Identify which cell holds the provided text, then report its (X, Y) central coordinate. 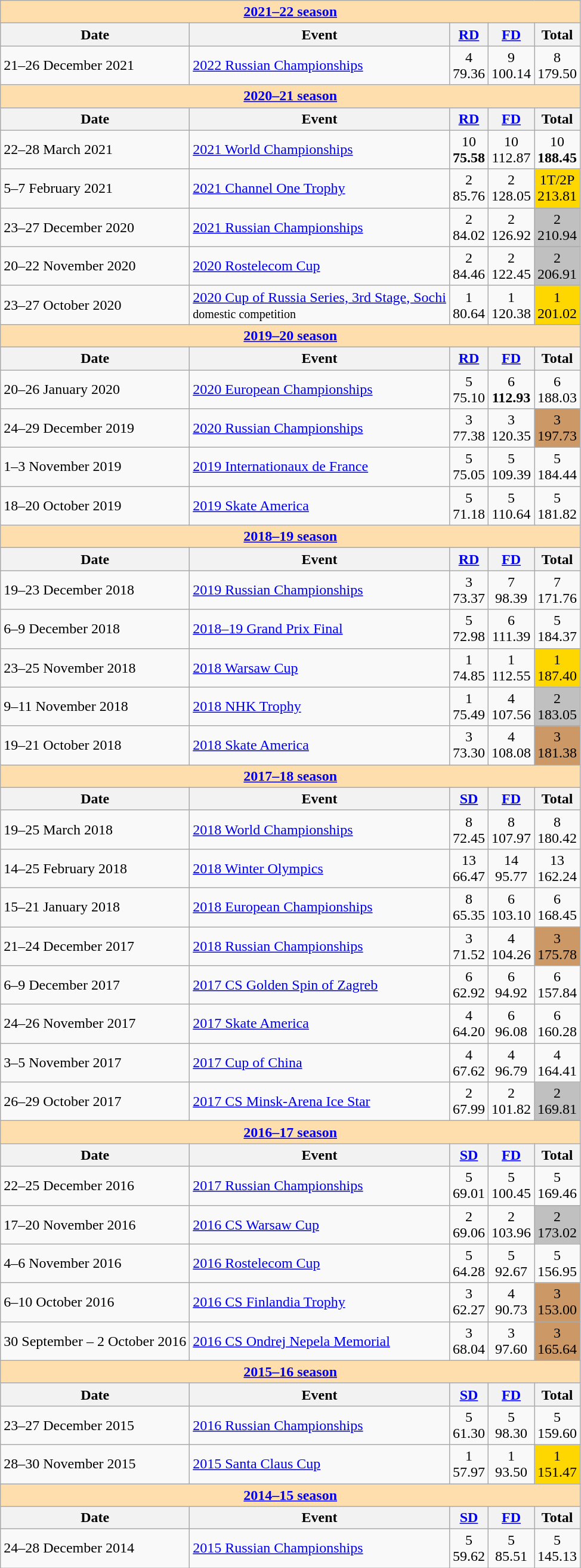
10 75.58 (469, 149)
2 173.02 (557, 1225)
5 145.13 (557, 1548)
4 67.62 (469, 1062)
2016–17 season (290, 1132)
2018 Winter Olympics (320, 868)
13 66.47 (469, 868)
6 112.93 (512, 389)
5 181.82 (557, 506)
2018 World Championships (320, 830)
2 169.81 (557, 1102)
19–21 October 2018 (95, 745)
21–26 December 2021 (95, 66)
2017 CS Golden Spin of Zagreb (320, 985)
2020 European Championships (320, 389)
2014–15 season (290, 1495)
7 98.39 (512, 590)
2 67.99 (469, 1102)
19–23 December 2018 (95, 590)
3 71.52 (469, 945)
3 97.60 (512, 1341)
20–26 January 2020 (95, 389)
2017 CS Minsk-Arena Ice Star (320, 1102)
2 85.76 (469, 189)
21–24 December 2017 (95, 945)
2018 European Championships (320, 907)
6 168.45 (557, 907)
2022 Russian Championships (320, 66)
4 104.26 (512, 945)
6 188.03 (557, 389)
26–29 October 2017 (95, 1102)
8 65.35 (469, 907)
2 69.06 (469, 1225)
18–20 October 2019 (95, 506)
8 72.45 (469, 830)
17–20 November 2016 (95, 1225)
2 84.02 (469, 227)
5 72.98 (469, 629)
6 62.92 (469, 985)
19–25 March 2018 (95, 830)
5 92.67 (512, 1263)
6–9 December 2017 (95, 985)
1 93.50 (512, 1464)
2018–19 Grand Prix Final (320, 629)
24–29 December 2019 (95, 429)
2021 Channel One Trophy (320, 189)
4 107.56 (512, 707)
5 75.10 (469, 389)
2021 Russian Championships (320, 227)
23–27 December 2015 (95, 1425)
1 201.02 (557, 304)
2017 Russian Championships (320, 1185)
4 96.79 (512, 1062)
2018 NHK Trophy (320, 707)
3 68.04 (469, 1341)
6 160.28 (557, 1024)
2016 CS Ondrej Nepela Memorial (320, 1341)
2020 Cup of Russia Series, 3rd Stage, Sochi domestic competition (320, 304)
5 85.51 (512, 1548)
4 79.36 (469, 66)
1 75.49 (469, 707)
23–27 October 2020 (95, 304)
2018 Warsaw Cup (320, 667)
3 153.00 (557, 1302)
5 169.46 (557, 1185)
1 187.40 (557, 667)
8 107.97 (512, 830)
2020 Russian Championships (320, 429)
3 120.35 (512, 429)
2018 Russian Championships (320, 945)
10 188.45 (557, 149)
2 128.05 (512, 189)
14 95.77 (512, 868)
1–3 November 2019 (95, 467)
6 111.39 (512, 629)
2016 CS Warsaw Cup (320, 1225)
6 103.10 (512, 907)
23–27 December 2020 (95, 227)
2015–16 season (290, 1372)
2020–21 season (290, 96)
3 175.78 (557, 945)
4 164.41 (557, 1062)
4 108.08 (512, 745)
8 180.42 (557, 830)
13 162.24 (557, 868)
5 64.28 (469, 1263)
24–28 December 2014 (95, 1548)
2017 Skate America (320, 1024)
2019 Internationaux de France (320, 467)
2 183.05 (557, 707)
5 59.62 (469, 1548)
1 120.38 (512, 304)
3 73.30 (469, 745)
24–26 November 2017 (95, 1024)
6 96.08 (512, 1024)
1 74.85 (469, 667)
5 61.30 (469, 1425)
2017 Cup of China (320, 1062)
9–11 November 2018 (95, 707)
2 103.96 (512, 1225)
2015 Russian Championships (320, 1548)
2019–20 season (290, 335)
5 98.30 (512, 1425)
5–7 February 2021 (95, 189)
3 181.38 (557, 745)
1 80.64 (469, 304)
6–9 December 2018 (95, 629)
1 151.47 (557, 1464)
2021 World Championships (320, 149)
2020 Rostelecom Cup (320, 266)
20–22 November 2020 (95, 266)
3–5 November 2017 (95, 1062)
5 109.39 (512, 467)
6–10 October 2016 (95, 1302)
4 90.73 (512, 1302)
22–28 March 2021 (95, 149)
30 September – 2 October 2016 (95, 1341)
5 159.60 (557, 1425)
3 62.27 (469, 1302)
2018–19 season (290, 537)
2016 CS Finlandia Trophy (320, 1302)
5 156.95 (557, 1263)
3 77.38 (469, 429)
28–30 November 2015 (95, 1464)
15–21 January 2018 (95, 907)
1 57.97 (469, 1464)
2016 Russian Championships (320, 1425)
3 165.64 (557, 1341)
1T/2P 213.81 (557, 189)
2017–18 season (290, 776)
2016 Rostelecom Cup (320, 1263)
3 73.37 (469, 590)
3 197.73 (557, 429)
5 184.37 (557, 629)
2 122.45 (512, 266)
5 71.18 (469, 506)
5 100.45 (512, 1185)
2019 Skate America (320, 506)
5 69.01 (469, 1185)
2 101.82 (512, 1102)
1 112.55 (512, 667)
5 110.64 (512, 506)
2 210.94 (557, 227)
5 184.44 (557, 467)
2021–22 season (290, 12)
2 206.91 (557, 266)
6 157.84 (557, 985)
2015 Santa Claus Cup (320, 1464)
10 112.87 (512, 149)
4 64.20 (469, 1024)
2019 Russian Championships (320, 590)
6 94.92 (512, 985)
2 126.92 (512, 227)
5 75.05 (469, 467)
22–25 December 2016 (95, 1185)
7 171.76 (557, 590)
9 100.14 (512, 66)
2018 Skate America (320, 745)
4–6 November 2016 (95, 1263)
23–25 November 2018 (95, 667)
14–25 February 2018 (95, 868)
2 84.46 (469, 266)
8 179.50 (557, 66)
